Locate the cell with the specified text and output its (X, Y) center coordinate. 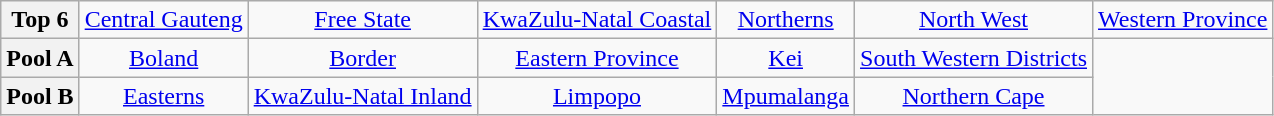
Top 6 (40, 20)
Pool A (40, 58)
Free State (362, 20)
Northern Cape (974, 96)
Easterns (164, 96)
Boland (164, 58)
KwaZulu-Natal Inland (362, 96)
Northerns (786, 20)
Western Province (1183, 20)
Central Gauteng (164, 20)
KwaZulu-Natal Coastal (597, 20)
Mpumalanga (786, 96)
Pool B (40, 96)
Border (362, 58)
Limpopo (597, 96)
South Western Districts (974, 58)
Eastern Province (597, 58)
North West (974, 20)
Kei (786, 58)
